Return the (X, Y) coordinate for the center point of the cell that contains the specified text.  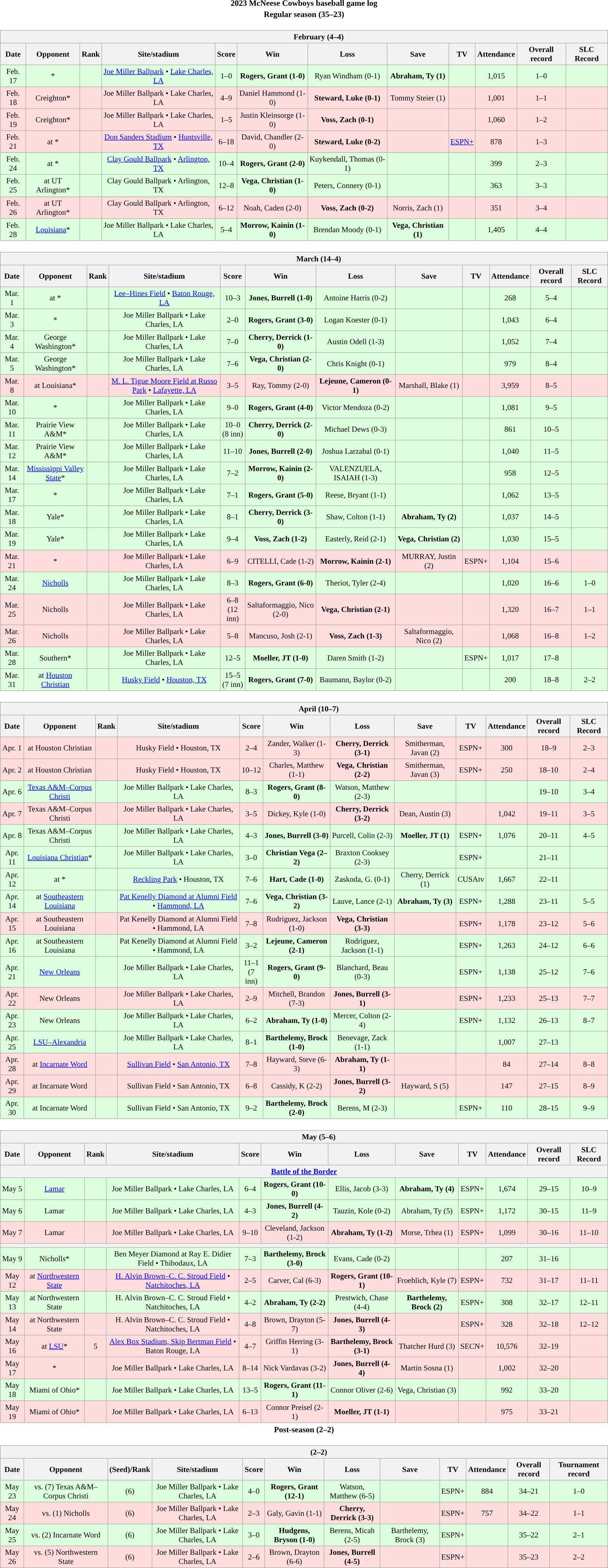
8–4 (551, 364)
Rogers, Grant (10-0) (295, 1189)
Berens, M (2-3) (362, 1108)
35–23 (529, 1557)
Hayward, S (5) (425, 1086)
Steward, Luke (0-2) (347, 142)
Mar. 24 (12, 583)
Prestwich, Chase (4-4) (362, 1302)
CUSAtv (471, 880)
Hayward, Steve (6-3) (297, 1064)
Apr. 1 (12, 748)
12–11 (589, 1302)
May 23 (12, 1491)
Vega, Christian (3-2) (297, 901)
1,015 (496, 76)
Mitchell, Brandon (7-3) (297, 998)
Daren Smith (1-2) (356, 658)
Nick Vardavas (3-2) (295, 1368)
7–0 (232, 341)
April (10–7) (304, 709)
1,043 (510, 320)
Cherry, Derrick (3-2) (362, 814)
Abraham, Ty (1) (418, 76)
vs. (2) Incarnate Word (66, 1535)
Voss, Zach (1-3) (356, 636)
Feb. 26 (13, 208)
7–1 (232, 495)
Feb. 18 (13, 98)
9–4 (232, 539)
May 19 (12, 1412)
Abraham, Ty (1-2) (362, 1233)
Morrow, Kainin (2-0) (281, 473)
Michael Dews (0-3) (356, 429)
Vega, Christian (2) (429, 539)
2–0 (232, 320)
Voss, Zach (0-2) (347, 208)
May 6 (12, 1211)
32–17 (549, 1302)
10–5 (551, 429)
250 (507, 770)
1,288 (507, 901)
Rogers, Grant (9-0) (297, 972)
2–1 (579, 1535)
Mar. 11 (12, 429)
3–2 (251, 946)
Apr. 21 (12, 972)
11–1(7 inn) (251, 972)
1,076 (507, 836)
32–18 (549, 1324)
24–12 (549, 946)
30–15 (549, 1211)
9–2 (251, 1108)
Apr. 8 (12, 836)
Carver, Cal (6-3) (295, 1280)
Lee–Hines Field • Baton Rouge, LA (164, 298)
Feb. 21 (13, 142)
10,576 (507, 1346)
10–9 (589, 1189)
(Seed)/Rank (130, 1470)
Baumann, Baylor (0-2) (356, 679)
Theriot, Tyler (2-4) (356, 583)
25–13 (549, 998)
Mar. 14 (12, 473)
Moeller, JT (1-0) (281, 658)
Jones, Burrell (3-1) (362, 998)
SECN+ (472, 1346)
at Louisiana* (56, 386)
16–6 (551, 583)
Mar. 31 (12, 679)
10–3 (232, 298)
May 17 (12, 1368)
7–3 (250, 1258)
Abraham, Ty (2) (429, 517)
Blanchard, Beau (0-3) (362, 972)
5–8 (232, 636)
May 24 (12, 1513)
Chris Knight (0-1) (356, 364)
Southern* (56, 658)
16–8 (551, 636)
Abraham, Ty (2-2) (295, 1302)
4–5 (589, 836)
1,040 (510, 451)
757 (487, 1513)
6–8(12 inn) (232, 609)
18–10 (549, 770)
Rogers, Grant (5-0) (281, 495)
Purcell, Colin (2-3) (362, 836)
Vega, Christian (2-1) (356, 609)
1,081 (510, 407)
Brown, Drayton (5-7) (295, 1324)
6–8 (251, 1086)
Voss, Zach (1-2) (281, 539)
Brown, Drayton (6-6) (294, 1557)
May 18 (12, 1390)
1,405 (496, 229)
1–5 (227, 120)
Vega, Christian (1-0) (272, 185)
Froehlich, Kyle (7) (427, 1280)
Thatcher Hurd (3) (427, 1346)
Mar. 3 (12, 320)
Watson, Matthew (6-5) (352, 1491)
1,104 (510, 561)
Alex Box Stadium, Skip Bertman Field • Baton Rouge, LA (173, 1346)
Barthelemy, Brock (3-1) (362, 1346)
1–3 (541, 142)
Feb. 28 (13, 229)
Abraham, Ty (4) (427, 1189)
Vega, Christian (3-3) (362, 923)
2–9 (251, 998)
Feb. 17 (13, 76)
328 (507, 1324)
1,132 (507, 1020)
Lejeune, Cameron (0-1) (356, 386)
Victor Mendoza (0-2) (356, 407)
Norris, Zach (1) (418, 208)
15–5(7 inn) (232, 679)
732 (507, 1280)
Jones, Burrell (1-0) (281, 298)
8–9 (589, 1086)
1,052 (510, 341)
308 (507, 1302)
1,030 (510, 539)
6–13 (250, 1412)
Cassidy, K (2-2) (297, 1086)
12–12 (589, 1324)
351 (496, 208)
25–12 (549, 972)
Mancuso, Josh (2-1) (281, 636)
18–9 (549, 748)
878 (496, 142)
1,263 (507, 946)
Mar. 12 (12, 451)
5–6 (589, 923)
Battle of the Border (304, 1172)
27–15 (549, 1086)
7–4 (551, 341)
Mar. 18 (12, 517)
Rodriguez, Jackson (1-1) (362, 946)
Smitherman, Javan (2) (425, 748)
Louisiana* (53, 229)
Cherry, Derrick (1) (425, 880)
Mar. 25 (12, 609)
Justin Kleinsorge (1-0) (272, 120)
1,178 (507, 923)
29–15 (549, 1189)
Jones, Burrell (3-0) (297, 836)
8–5 (551, 386)
Connor Oliver (2-6) (362, 1390)
Ben Meyer Diamond at Ray E. Didier Field • Thibodaux, LA (173, 1258)
1,001 (496, 98)
Rogers, Grant (6-0) (281, 583)
Joshua Larzabal (0-1) (356, 451)
VALENZUELA, ISAIAH (1-3) (356, 473)
Mississippi Valley State* (56, 473)
1,320 (510, 609)
33–21 (549, 1412)
1,007 (507, 1042)
26–13 (549, 1020)
Shaw, Colton (1-1) (356, 517)
Mar. 19 (12, 539)
vs. (7) Texas A&M–Corpus Christi (66, 1491)
Apr. 25 (12, 1042)
Dean, Austin (3) (425, 814)
Rodriguez, Jackson (1-0) (297, 923)
Tauzin, Kole (0-2) (362, 1211)
4–9 (227, 98)
14–5 (551, 517)
Jones, Burrell (2-0) (281, 451)
1,020 (510, 583)
9–10 (250, 1233)
Zaskoda, G. (0-1) (362, 880)
1,062 (510, 495)
Jones, Burrell (4-4) (362, 1368)
15–6 (551, 561)
Mar. 8 (12, 386)
Marshall, Blake (1) (429, 386)
1,233 (507, 998)
Morrow, Kainin (1-0) (272, 229)
Cherry, Derrick (3-3) (352, 1513)
Ray, Tommy (2-0) (281, 386)
Cherry, Derrick (1-0) (281, 341)
1,002 (507, 1368)
Rogers, Grant (1-0) (272, 76)
6–2 (251, 1020)
Rogers, Grant (11-1) (295, 1390)
Mar. 28 (12, 658)
Rogers, Grant (8-0) (297, 791)
268 (510, 298)
975 (507, 1412)
11–11 (589, 1280)
May 25 (12, 1535)
Louisiana Christian* (60, 857)
Apr. 11 (12, 857)
Apr. 7 (12, 814)
Don Sanders Stadium • Huntsville, TX (158, 142)
May 9 (12, 1258)
9–9 (589, 1108)
Reckling Park • Houston, TX (178, 880)
8–14 (250, 1368)
4–2 (250, 1302)
Hart, Cade (1-0) (297, 880)
Barthelemy, Brock (1-0) (297, 1042)
28–15 (549, 1108)
Logan Koester (0-1) (356, 320)
19–10 (549, 791)
7–2 (232, 473)
Barthelemy, Brock (2) (427, 1302)
3,959 (510, 386)
Mar. 26 (12, 636)
Saltaformaggio, Nico (2-0) (281, 609)
27–13 (549, 1042)
(2–2) (304, 1452)
10–0(8 inn) (232, 429)
Ryan Windham (0-1) (347, 76)
Feb. 19 (13, 120)
4–7 (250, 1346)
1,674 (507, 1189)
M. L. Tigue Moore Field at Russo Park • Lafayette, LA (164, 386)
Apr. 22 (12, 998)
Apr. 23 (12, 1020)
30–16 (549, 1233)
May 5 (12, 1189)
Vega, Christian (1) (418, 229)
Saltaformaggio, Nico (2) (429, 636)
Benevage, Zack (1-1) (362, 1042)
Apr. 29 (12, 1086)
Lauve, Lance (2-1) (362, 901)
207 (507, 1258)
Vega, Christian (2-0) (281, 364)
Rogers, Grant (3-0) (281, 320)
10–12 (251, 770)
Griffin Herring (3-1) (295, 1346)
31–16 (549, 1258)
Antoine Harris (0-2) (356, 298)
Apr. 16 (12, 946)
Barthelemy, Brock (3) (410, 1535)
Apr. 28 (12, 1064)
12–8 (227, 185)
1,099 (507, 1233)
Abraham, Ty (1-0) (297, 1020)
David, Chandler (2-0) (272, 142)
Mar. 17 (12, 495)
Voss, Zach (0-1) (347, 120)
Apr. 12 (12, 880)
399 (496, 164)
6–9 (232, 561)
Rogers, Grant (12-1) (294, 1491)
Rogers, Grant (10-1) (362, 1280)
March (14–4) (304, 259)
Tournament record (579, 1470)
Peters, Connery (0-1) (347, 185)
Ellis, Jacob (3-3) (362, 1189)
7–7 (589, 998)
Kuykendall, Thomas (0-1) (347, 164)
May 26 (12, 1557)
4–0 (254, 1491)
Rogers, Grant (2-0) (272, 164)
Tommy Steier (1) (418, 98)
2–5 (250, 1280)
Apr. 15 (12, 923)
4–4 (541, 229)
300 (507, 748)
Braxton Cooksey (2-3) (362, 857)
11–9 (589, 1211)
Cherry, Derrick (3-0) (281, 517)
Jones, Burrell (4-5) (352, 1557)
1,068 (510, 636)
Apr. 2 (12, 770)
Connor Preisel (2-1) (295, 1412)
Evans, Cade (0-2) (362, 1258)
861 (510, 429)
979 (510, 364)
8–8 (589, 1064)
Smitherman, Javan (3) (425, 770)
Daniel Hammond (1-0) (272, 98)
33–20 (549, 1390)
Mar. 21 (12, 561)
Apr. 6 (12, 791)
CITELLI, Cade (1-2) (281, 561)
884 (487, 1491)
1,037 (510, 517)
Morrow, Kainin (2-1) (356, 561)
Hudgens, Bryson (1-0) (294, 1535)
3–3 (541, 185)
Jones, Burrell (4-3) (362, 1324)
Steward, Luke (0-1) (347, 98)
34–22 (529, 1513)
17–8 (551, 658)
8–7 (589, 1020)
15–5 (551, 539)
Mar. 10 (12, 407)
Mercer, Colton (2-4) (362, 1020)
Charles, Matthew (1-1) (297, 770)
Abraham, Ty (5) (427, 1211)
May 12 (12, 1280)
Zander, Walker (1-3) (297, 748)
Abraham, Ty (3) (425, 901)
23–11 (549, 901)
Abraham, Ty (1-1) (362, 1064)
11–5 (551, 451)
May 14 (12, 1324)
110 (507, 1108)
Feb. 25 (13, 185)
1,138 (507, 972)
9–5 (551, 407)
Dickey, Kyle (1-0) (297, 814)
Moeller, JT (1-1) (362, 1412)
6–12 (227, 208)
Barthelemy, Brock (3-0) (295, 1258)
LSU–Alexandria (60, 1042)
Austin Odell (1-3) (356, 341)
Vega, Christian (3) (427, 1390)
84 (507, 1064)
MURRAY, Justin (2) (429, 561)
363 (496, 185)
35–22 (529, 1535)
1,667 (507, 880)
20–11 (549, 836)
Cherry, Derrick (2-0) (281, 429)
21–11 (549, 857)
992 (507, 1390)
at LSU* (54, 1346)
16–7 (551, 609)
Vega, Christian (2-2) (362, 770)
Christian Vega (2–2) (297, 857)
Brendan Moody (0-1) (347, 229)
22–11 (549, 880)
Rogers, Grant (7-0) (281, 679)
10–4 (227, 164)
Cleveland, Jackson (1-2) (295, 1233)
Martin Sosna (1) (427, 1368)
Nicholls* (54, 1258)
6–18 (227, 142)
32–20 (549, 1368)
18–8 (551, 679)
5 (95, 1346)
Easterly, Reid (2-1) (356, 539)
February (4–4) (304, 37)
Apr. 14 (12, 901)
Apr. 30 (12, 1108)
5–5 (589, 901)
vs. (1) Nicholls (66, 1513)
1,060 (496, 120)
Mar. 5 (12, 364)
May 7 (12, 1233)
Lejeune, Cameron (2-1) (297, 946)
Berens, Micah (2-5) (352, 1535)
958 (510, 473)
Galy, Gavin (1-1) (294, 1513)
9–0 (232, 407)
Cherry, Derrick (3-1) (362, 748)
1,017 (510, 658)
Mar. 1 (12, 298)
Watson, Matthew (2-3) (362, 791)
31–17 (549, 1280)
34–21 (529, 1491)
32–19 (549, 1346)
Noah, Caden (2-0) (272, 208)
23–12 (549, 923)
Jones, Burrell (3-2) (362, 1086)
2–6 (254, 1557)
19–11 (549, 814)
Barthelemy, Brock (2-0) (297, 1108)
Rogers, Grant (4-0) (281, 407)
Feb. 24 (13, 164)
May 16 (12, 1346)
Jones, Burrell (4-2) (295, 1211)
1,172 (507, 1211)
Morse, Trhea (1) (427, 1233)
May (5–6) (304, 1137)
27–14 (549, 1064)
4–8 (250, 1324)
Mar. 4 (12, 341)
6–6 (589, 946)
200 (510, 679)
May 13 (12, 1302)
1,042 (507, 814)
Reese, Bryant (1-1) (356, 495)
Moeller, JT (1) (425, 836)
vs. (5) Northwestern State (66, 1557)
147 (507, 1086)
